Output the [X, Y] coordinate of the center of the cell containing the given text.  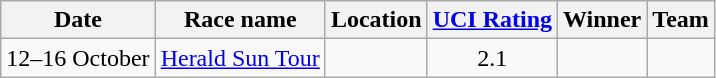
Herald Sun Tour [240, 58]
Team [681, 20]
Winner [602, 20]
2.1 [492, 58]
UCI Rating [492, 20]
Race name [240, 20]
Location [376, 20]
Date [78, 20]
12–16 October [78, 58]
